Detect which cell encompasses the target text, then output its [X, Y] center coordinate. 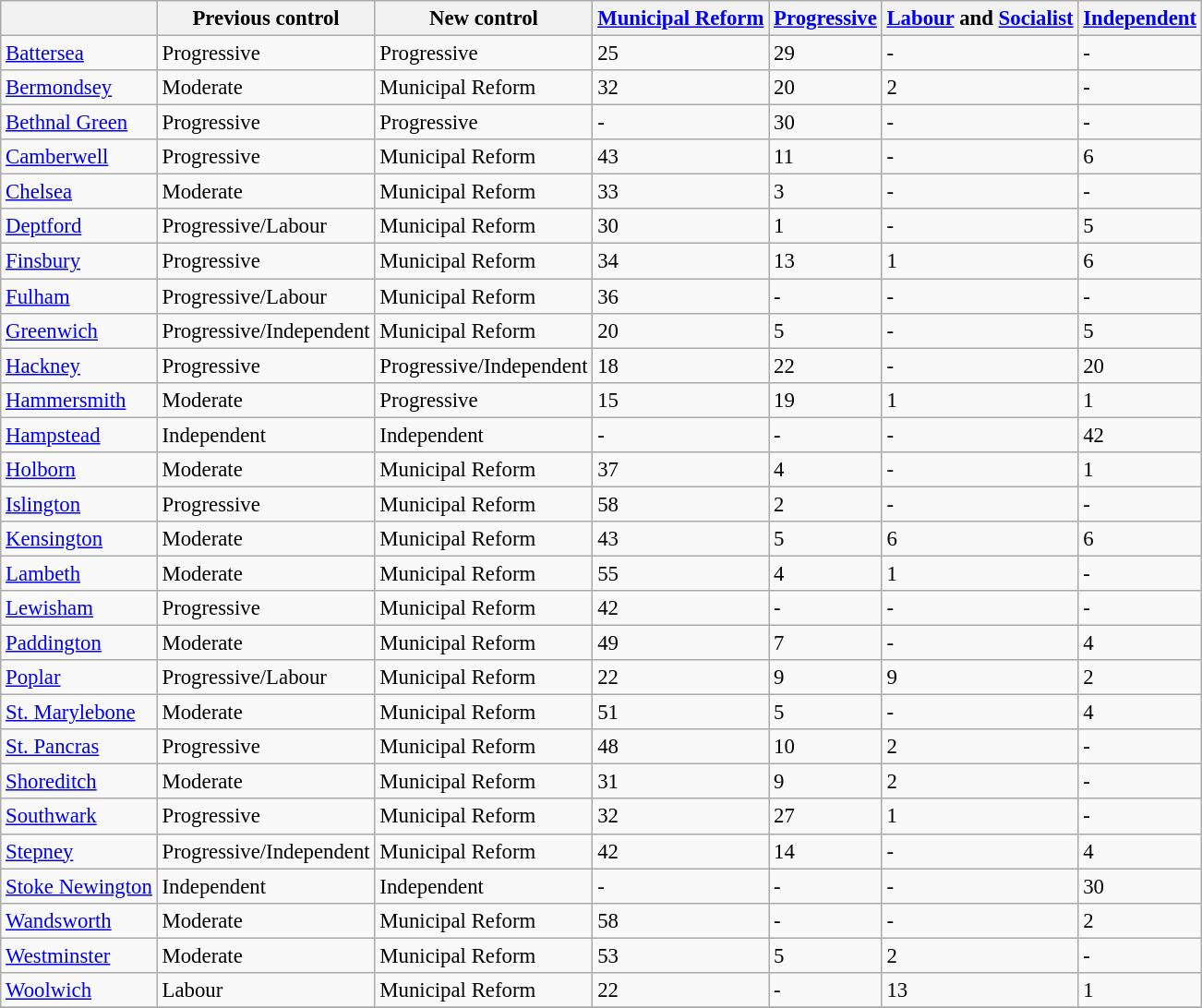
Bermondsey [79, 88]
Labour and Socialist [980, 18]
14 [825, 851]
55 [681, 573]
Stepney [79, 851]
Islington [79, 504]
Lewisham [79, 608]
Hammersmith [79, 400]
36 [681, 296]
Lambeth [79, 573]
Shoreditch [79, 782]
18 [681, 366]
St. Marylebone [79, 713]
29 [825, 54]
19 [825, 400]
31 [681, 782]
33 [681, 192]
Kensington [79, 539]
Holborn [79, 470]
Woolwich [79, 990]
10 [825, 747]
Deptford [79, 226]
Battersea [79, 54]
Hampstead [79, 435]
Bethnal Green [79, 123]
Wandsworth [79, 920]
48 [681, 747]
Paddington [79, 643]
Greenwich [79, 330]
Fulham [79, 296]
Poplar [79, 678]
Camberwell [79, 157]
New control [484, 18]
51 [681, 713]
49 [681, 643]
Westminster [79, 955]
27 [825, 817]
Hackney [79, 366]
Chelsea [79, 192]
7 [825, 643]
St. Pancras [79, 747]
53 [681, 955]
11 [825, 157]
Labour [266, 990]
Finsbury [79, 261]
Previous control [266, 18]
34 [681, 261]
Stoke Newington [79, 886]
37 [681, 470]
25 [681, 54]
15 [681, 400]
3 [825, 192]
Southwark [79, 817]
